Detect which cell encompasses the target text, then output its [x, y] center coordinate. 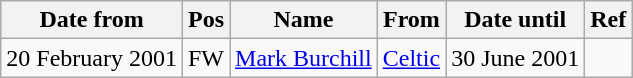
Celtic [411, 58]
From [411, 20]
Ref [608, 20]
Date until [516, 20]
Date from [92, 20]
Pos [206, 20]
20 February 2001 [92, 58]
Mark Burchill [304, 58]
30 June 2001 [516, 58]
FW [206, 58]
Name [304, 20]
